Locate the cell with the specified text and output its (X, Y) center coordinate. 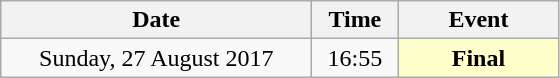
Event (478, 20)
Time (355, 20)
16:55 (355, 58)
Final (478, 58)
Date (156, 20)
Sunday, 27 August 2017 (156, 58)
